Capture the cell that displays the provided text and extract its (x, y) central coordinate. 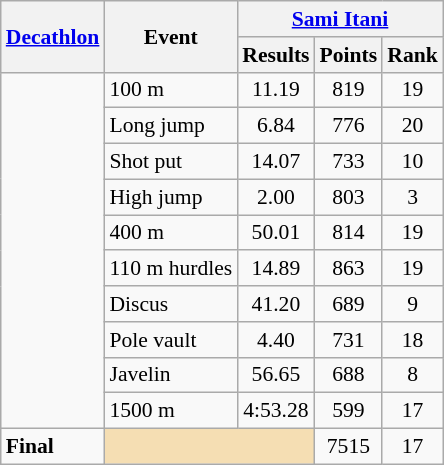
819 (349, 90)
50.01 (276, 233)
Rank (412, 55)
Sami Itani (340, 19)
863 (349, 269)
9 (412, 304)
814 (349, 233)
Pole vault (170, 340)
731 (349, 340)
100 m (170, 90)
18 (412, 340)
6.84 (276, 126)
Event (170, 36)
1500 m (170, 411)
2.00 (276, 197)
688 (349, 375)
8 (412, 375)
14.07 (276, 162)
Shot put (170, 162)
Final (53, 447)
56.65 (276, 375)
110 m hurdles (170, 269)
4:53.28 (276, 411)
14.89 (276, 269)
10 (412, 162)
4.40 (276, 340)
776 (349, 126)
733 (349, 162)
599 (349, 411)
7515 (349, 447)
High jump (170, 197)
3 (412, 197)
Decathlon (53, 36)
Results (276, 55)
Points (349, 55)
803 (349, 197)
20 (412, 126)
400 m (170, 233)
Discus (170, 304)
11.19 (276, 90)
Javelin (170, 375)
Long jump (170, 126)
689 (349, 304)
41.20 (276, 304)
